Find where the given text appears and provide that cell's center as (x, y) coordinate. 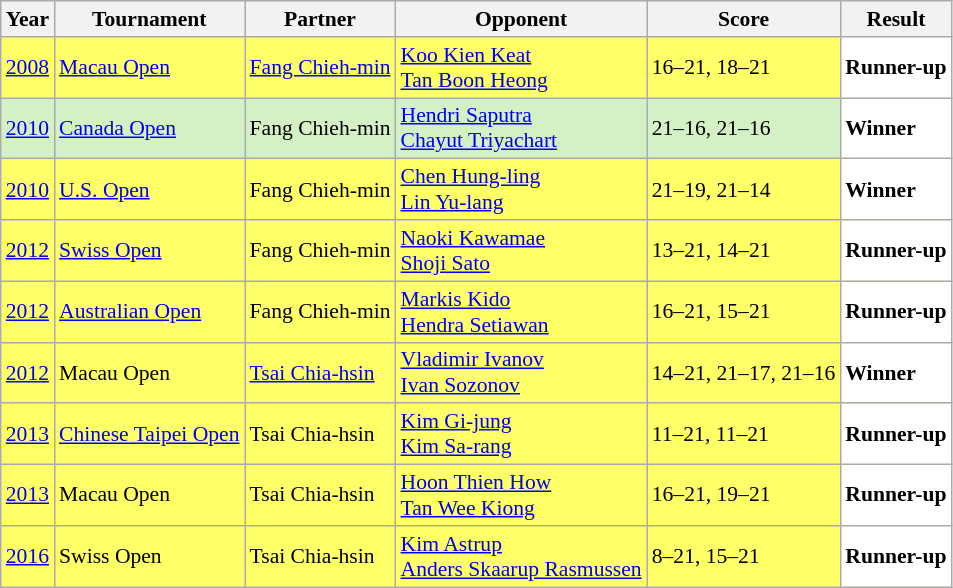
Year (28, 19)
U.S. Open (149, 190)
Hoon Thien How Tan Wee Kiong (522, 496)
16–21, 18–21 (744, 68)
Result (896, 19)
Partner (320, 19)
13–21, 14–21 (744, 250)
Chinese Taipei Open (149, 434)
2016 (28, 556)
11–21, 11–21 (744, 434)
16–21, 15–21 (744, 312)
Markis Kido Hendra Setiawan (522, 312)
Hendri Saputra Chayut Triyachart (522, 128)
Naoki Kawamae Shoji Sato (522, 250)
Canada Open (149, 128)
Australian Open (149, 312)
8–21, 15–21 (744, 556)
21–19, 21–14 (744, 190)
21–16, 21–16 (744, 128)
14–21, 21–17, 21–16 (744, 372)
Chen Hung-ling Lin Yu-lang (522, 190)
Kim Astrup Anders Skaarup Rasmussen (522, 556)
2008 (28, 68)
Koo Kien Keat Tan Boon Heong (522, 68)
Vladimir Ivanov Ivan Sozonov (522, 372)
Kim Gi-jung Kim Sa-rang (522, 434)
Score (744, 19)
Tournament (149, 19)
Opponent (522, 19)
16–21, 19–21 (744, 496)
